Output the [x, y] coordinate of the center of the cell containing the given text.  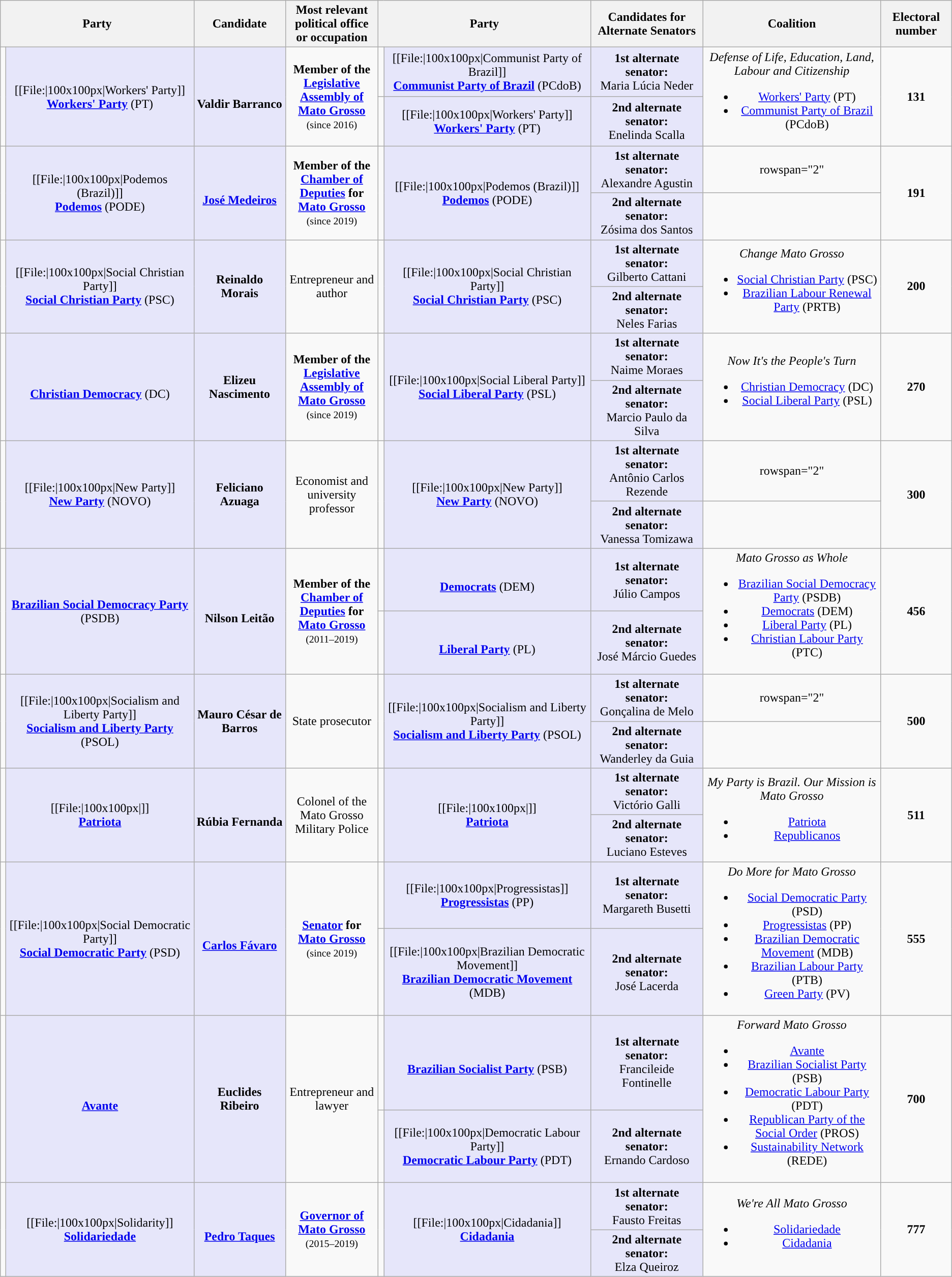
Senator for Mato Grosso(since 2019) [332, 939]
2nd alternate senator:Ernando Cardoso [647, 1146]
[[File:|100x100px|Cidadania]]Cidadania [487, 1230]
191 [916, 193]
[[File:|100x100px|Progressistas]]Progressistas (PP) [487, 895]
200 [916, 286]
131 [916, 97]
1st alternate senator:Naime Moraes [647, 357]
1st alternate senator:Júlio Campos [647, 579]
1st alternate senator:Maria Lúcia Neder [647, 72]
Now It's the People's TurnChristian Democracy (DC)Social Liberal Party (PSL) [791, 387]
555 [916, 939]
700 [916, 1099]
Democrats (DEM) [487, 579]
Entrepreneur and author [332, 286]
1st alternate senator:Victório Galli [647, 792]
270 [916, 387]
500 [916, 721]
1st alternate senator:Alexandre Agustin [647, 169]
Entrepreneur and lawyer [332, 1099]
456 [916, 611]
Reinaldo Morais [240, 286]
2nd alternate senator:Wanderley da Guia [647, 745]
2nd alternate senator:Zósima dos Santos [647, 216]
José Medeiros [240, 193]
Liberal Party (PL) [487, 643]
2nd alternate senator:José Lacerda [647, 972]
Mauro César de Barros [240, 721]
1st alternate senator:Francileide Fontinelle [647, 1063]
State prosecutor [332, 721]
Feliciano Azuaga [240, 495]
Avante [100, 1099]
511 [916, 815]
2nd alternate senator:Elza Queiroz [647, 1253]
[[File:|100x100px|Communist Party of Brazil]]Communist Party of Brazil (PCdoB) [487, 72]
Economist and university professor [332, 495]
2nd alternate senator:Luciano Esteves [647, 838]
Brazilian Socialist Party (PSB) [487, 1063]
1st alternate senator:Antônio Carlos Rezende [647, 471]
[[File:|100x100px|Social Liberal Party]]Social Liberal Party (PSL) [487, 387]
Candidates for Alternate Senators [647, 24]
Member of the Chamber of Deputies for Mato Grosso(since 2019) [332, 193]
2nd alternate senator:Vanessa Tomizawa [647, 525]
Pedro Taques [240, 1230]
Governor of Mato Grosso(2015–2019) [332, 1230]
Do More for Mato GrossoSocial Democratic Party (PSD)Progressistas (PP)Brazilian Democratic Movement (MDB)Brazilian Labour Party (PTB)Green Party (PV) [791, 939]
1st alternate senator:Gonçalina de Melo [647, 698]
2nd alternate senator:Enelinda Scalla [647, 121]
Brazilian Social Democracy Party (PSDB) [100, 611]
Member of the Legislative Assembly of Mato Grosso(since 2016) [332, 97]
[[File:|100x100px|Democratic Labour Party]]Democratic Labour Party (PDT) [487, 1146]
Mato Grosso as WholeBrazilian Social Democracy Party (PSDB)Democrats (DEM)Liberal Party (PL)Christian Labour Party (PTC) [791, 611]
777 [916, 1230]
2nd alternate senator:Neles Farias [647, 310]
Christian Democracy (DC) [100, 387]
Euclides Ribeiro [240, 1099]
2nd alternate senator:Marcio Paulo da Silva [647, 410]
[[File:|100x100px|Social Democratic Party]]Social Democratic Party (PSD) [100, 939]
Rúbia Fernanda [240, 815]
Valdir Barranco [240, 97]
Electoral number [916, 24]
Change Mato GrossoSocial Christian Party (PSC)Brazilian Labour Renewal Party (PRTB) [791, 286]
Nilson Leitão [240, 611]
2nd alternate senator:José Márcio Guedes [647, 643]
Elizeu Nascimento [240, 387]
Member of the Legislative Assembly of Mato Grosso(since 2019) [332, 387]
My Party is Brazil. Our Mission is Mato GrossoPatriotaRepublicanos [791, 815]
Most relevant political office or occupation [332, 24]
300 [916, 495]
1st alternate senator:Margareth Busetti [647, 895]
We're All Mato GrossoSolidariedadeCidadania [791, 1230]
[[File:|100x100px|Brazilian Democratic Movement]]Brazilian Democratic Movement (MDB) [487, 972]
Colonel of the Mato Grosso Military Police [332, 815]
1st alternate senator:Fausto Freitas [647, 1206]
[[File:|100x100px|Solidarity]]Solidariedade [100, 1230]
Candidate [240, 24]
Carlos Fávaro [240, 939]
Defense of Life, Education, Land, Labour and CitizenshipWorkers' Party (PT)Communist Party of Brazil (PCdoB) [791, 97]
Member of the Chamber of Deputies for Mato Grosso(2011–2019) [332, 611]
Coalition [791, 24]
1st alternate senator:Gilberto Cattani [647, 263]
